Identify which cell holds the provided text, then report its (x, y) central coordinate. 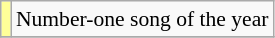
Number-one song of the year (142, 19)
